Find where the given text appears and provide that cell's center as [x, y] coordinate. 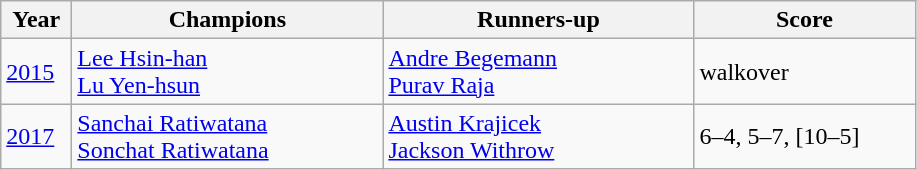
Lee Hsin-han Lu Yen-hsun [228, 72]
Score [804, 20]
2015 [36, 72]
walkover [804, 72]
2017 [36, 136]
Andre Begemann Purav Raja [538, 72]
Austin Krajicek Jackson Withrow [538, 136]
6–4, 5–7, [10–5] [804, 136]
Runners-up [538, 20]
Sanchai Ratiwatana Sonchat Ratiwatana [228, 136]
Year [36, 20]
Champions [228, 20]
